Return [X, Y] of the center of cell containing provided text 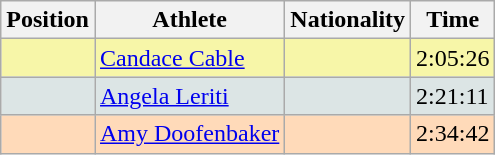
Athlete [189, 20]
Time [453, 20]
2:21:11 [453, 96]
Position [48, 20]
Nationality [348, 20]
2:05:26 [453, 58]
Angela Leriti [189, 96]
Candace Cable [189, 58]
Amy Doofenbaker [189, 134]
2:34:42 [453, 134]
